For the text-containing cell, return its midpoint in [x, y] coordinate format. 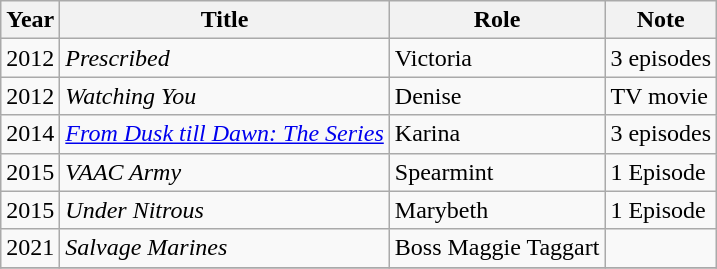
Spearmint [497, 172]
Boss Maggie Taggart [497, 248]
TV movie [661, 96]
Note [661, 20]
Role [497, 20]
Prescribed [224, 58]
Under Nitrous [224, 210]
From Dusk till Dawn: The Series [224, 134]
Year [30, 20]
Victoria [497, 58]
Karina [497, 134]
Marybeth [497, 210]
VAAC Army [224, 172]
Watching You [224, 96]
2021 [30, 248]
2014 [30, 134]
Title [224, 20]
Salvage Marines [224, 248]
Denise [497, 96]
